From the cell containing the given text, extract its center point as (X, Y) coordinate. 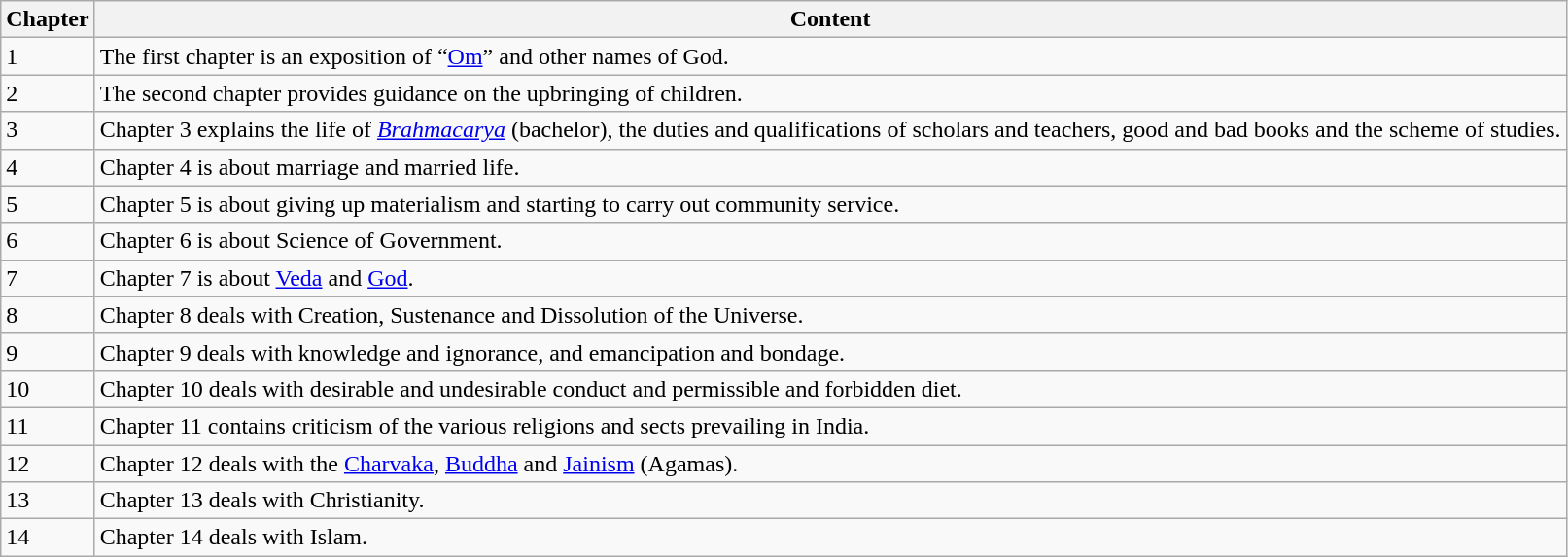
1 (48, 56)
Chapter 9 deals with knowledge and ignorance, and emancipation and bondage. (830, 352)
Chapter 5 is about giving up materialism and starting to carry out community service. (830, 204)
8 (48, 315)
The second chapter provides guidance on the upbringing of children. (830, 93)
Chapter 14 deals with Islam. (830, 538)
7 (48, 278)
Chapter (48, 19)
14 (48, 538)
4 (48, 167)
12 (48, 464)
2 (48, 93)
13 (48, 501)
Chapter 8 deals with Creation, Sustenance and Dissolution of the Universe. (830, 315)
Chapter 10 deals with desirable and undesirable conduct and permissible and forbidden diet. (830, 389)
6 (48, 241)
5 (48, 204)
Chapter 7 is about Veda and God. (830, 278)
10 (48, 389)
Chapter 13 deals with Christianity. (830, 501)
Chapter 11 contains criticism of the various religions and sects prevailing in India. (830, 426)
Chapter 12 deals with the Charvaka, Buddha and Jainism (Agamas). (830, 464)
Chapter 4 is about marriage and married life. (830, 167)
Content (830, 19)
9 (48, 352)
The first chapter is an exposition of “Om” and other names of God. (830, 56)
Chapter 6 is about Science of Government. (830, 241)
3 (48, 130)
11 (48, 426)
